Scan for the cell matching the given text and deliver its (x, y) coordinate at center. 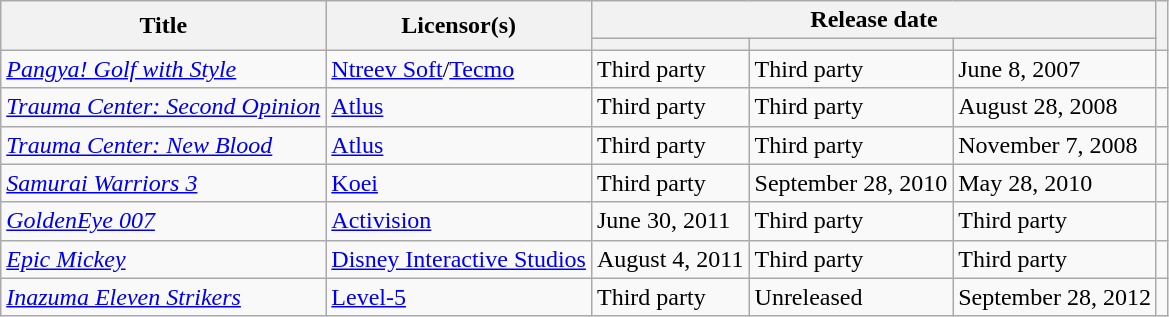
Licensor(s) (459, 26)
Samurai Warriors 3 (164, 183)
Trauma Center: New Blood (164, 145)
June 8, 2007 (1055, 69)
Level-5 (459, 297)
August 28, 2008 (1055, 107)
Unreleased (851, 297)
September 28, 2010 (851, 183)
Activision (459, 221)
Pangya! Golf with Style (164, 69)
June 30, 2011 (670, 221)
May 28, 2010 (1055, 183)
Trauma Center: Second Opinion (164, 107)
Title (164, 26)
Inazuma Eleven Strikers (164, 297)
Ntreev Soft/Tecmo (459, 69)
Epic Mickey (164, 259)
Disney Interactive Studios (459, 259)
September 28, 2012 (1055, 297)
Release date (874, 20)
August 4, 2011 (670, 259)
Koei (459, 183)
GoldenEye 007 (164, 221)
November 7, 2008 (1055, 145)
